Return (x, y) of the center of cell containing provided text 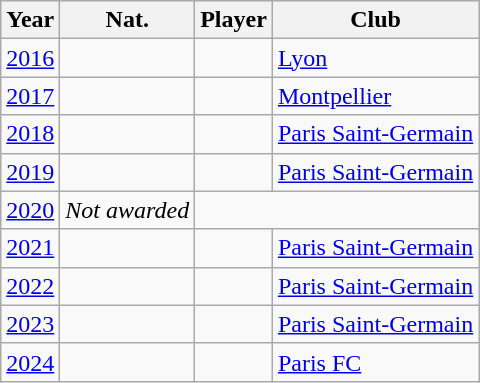
2017 (30, 96)
Lyon (375, 58)
Club (375, 20)
Not awarded (128, 210)
Player (234, 20)
2018 (30, 134)
Nat. (128, 20)
2022 (30, 286)
2016 (30, 58)
2020 (30, 210)
Paris FC (375, 362)
Year (30, 20)
2021 (30, 248)
2023 (30, 324)
2024 (30, 362)
2019 (30, 172)
Montpellier (375, 96)
